Locate the cell with the specified text and output its [X, Y] center coordinate. 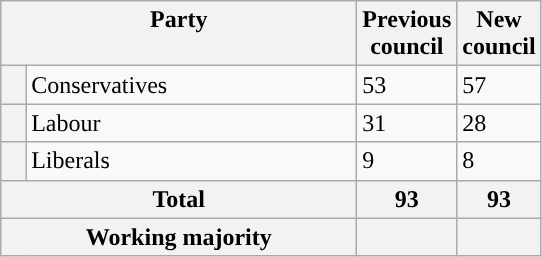
Total [179, 199]
9 [407, 161]
Liberals [192, 161]
57 [499, 85]
Party [179, 34]
Conservatives [192, 85]
Labour [192, 123]
Previous council [407, 34]
31 [407, 123]
8 [499, 161]
28 [499, 123]
53 [407, 85]
Working majority [179, 237]
New council [499, 34]
